Locate the cell with the specified text and output its [X, Y] center coordinate. 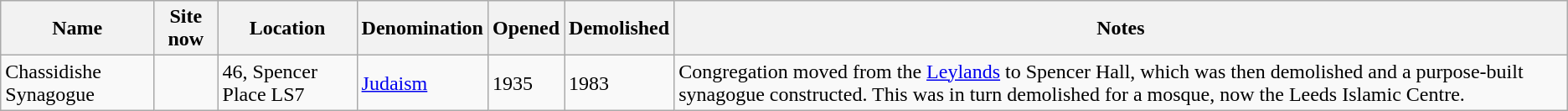
Chassidishe Synagogue [77, 82]
Notes [1121, 29]
1935 [526, 82]
Denomination [422, 29]
Opened [526, 29]
Name [77, 29]
Demolished [620, 29]
46, Spencer Place LS7 [287, 82]
Site now [186, 29]
Location [287, 29]
1983 [620, 82]
Judaism [422, 82]
